Identify which cell holds the provided text, then report its (x, y) central coordinate. 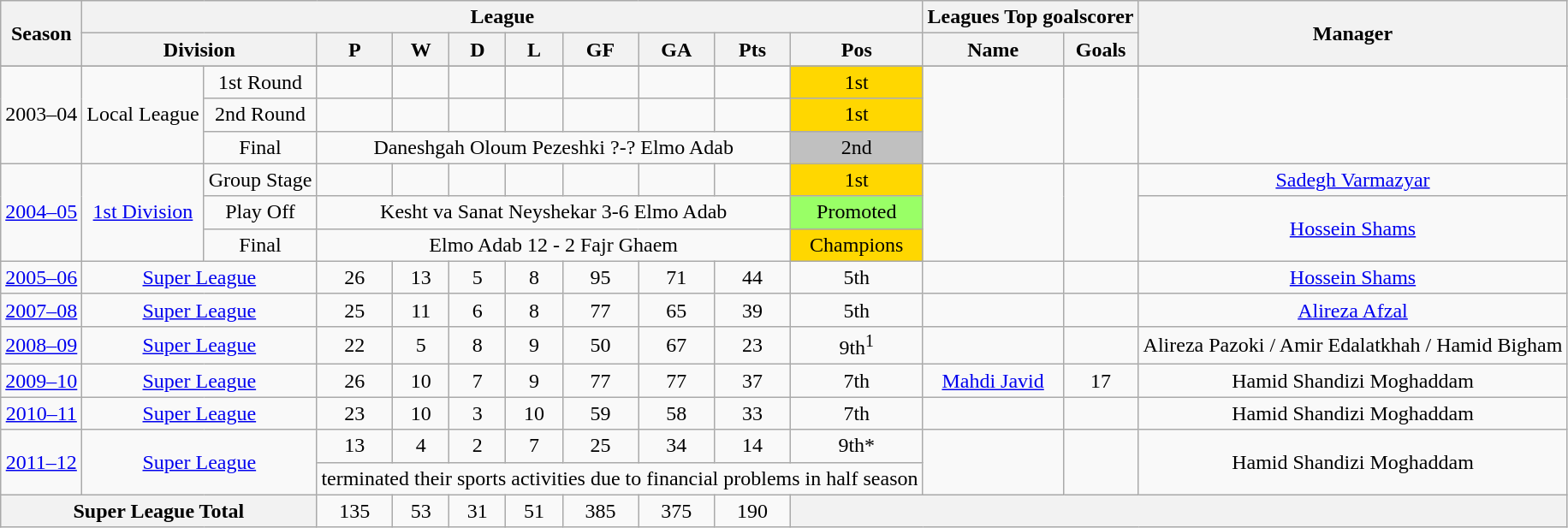
Division (199, 50)
2nd Round (260, 115)
6 (478, 310)
2007–08 (41, 310)
1st Round (260, 82)
2010–11 (41, 413)
53 (421, 511)
39 (753, 310)
Kesht va Sanat Neyshekar 3-6 Elmo Adab (554, 212)
58 (676, 413)
65 (676, 310)
17 (1101, 381)
Season (41, 33)
59 (601, 413)
9th1 (858, 346)
3 (478, 413)
95 (601, 277)
33 (753, 413)
Daneshgah Oloum Pezeshki ?-? Elmo Adab (554, 147)
22 (354, 346)
2003–04 (41, 115)
GA (676, 50)
31 (478, 511)
2nd (858, 147)
2004–05 (41, 212)
2 (478, 446)
71 (676, 277)
Leagues Top goalscorer (1030, 17)
Pos (858, 50)
44 (753, 277)
67 (676, 346)
Elmo Adab 12 - 2 Fajr Ghaem (554, 245)
L (534, 50)
14 (753, 446)
Group Stage (260, 180)
34 (676, 446)
Champions (858, 245)
Super League Total (159, 511)
375 (676, 511)
1st Division (143, 212)
Play Off (260, 212)
2008–09 (41, 346)
Promoted (858, 212)
37 (753, 381)
GF (601, 50)
51 (534, 511)
135 (354, 511)
terminated their sports activities due to financial problems in half season (620, 478)
Mahdi Javid (993, 381)
D (478, 50)
190 (753, 511)
50 (601, 346)
Sadegh Varmazyar (1352, 180)
9th* (858, 446)
W (421, 50)
11 (421, 310)
Manager (1352, 33)
2005–06 (41, 277)
385 (601, 511)
Alireza Afzal (1352, 310)
2011–12 (41, 462)
4 (421, 446)
Name (993, 50)
Local League (143, 115)
Alireza Pazoki / Amir Edalatkhah / Hamid Bigham (1352, 346)
Goals (1101, 50)
League (502, 17)
P (354, 50)
Pts (753, 50)
2009–10 (41, 381)
